Pinpoint the cell where the given text exists, returning its (x, y) midpoint coordinate. 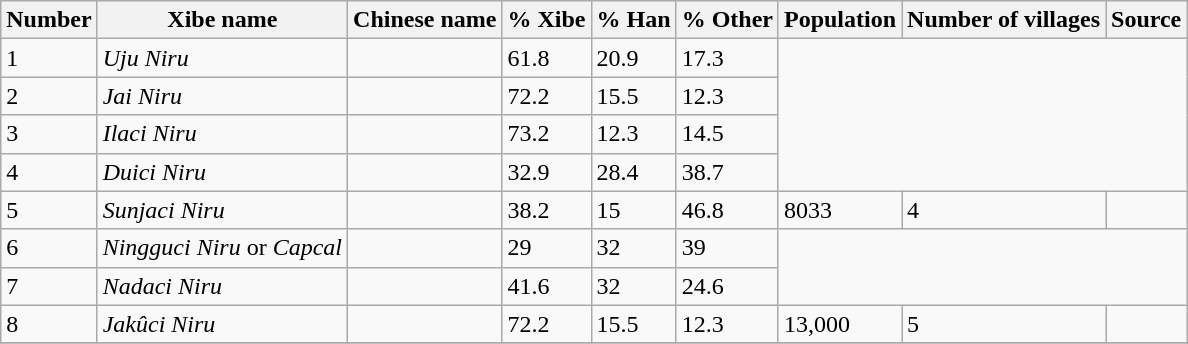
20.9 (634, 58)
Nadaci Niru (222, 286)
Number of villages (1004, 20)
Source (1146, 20)
41.6 (546, 286)
Ilaci Niru (222, 134)
Population (840, 20)
Jakûci Niru (222, 324)
14.5 (727, 134)
15 (634, 210)
17.3 (727, 58)
% Other (727, 20)
38.2 (546, 210)
% Xibe (546, 20)
% Han (634, 20)
73.2 (546, 134)
61.8 (546, 58)
7 (49, 286)
3 (49, 134)
2 (49, 96)
32.9 (546, 172)
13,000 (840, 324)
8 (49, 324)
Duici Niru (222, 172)
39 (727, 248)
1 (49, 58)
Ningguci Niru or Capcal (222, 248)
46.8 (727, 210)
Sunjaci Niru (222, 210)
8033 (840, 210)
38.7 (727, 172)
29 (546, 248)
Chinese name (425, 20)
Xibe name (222, 20)
28.4 (634, 172)
Number (49, 20)
Uju Niru (222, 58)
6 (49, 248)
Jai Niru (222, 96)
24.6 (727, 286)
